Search for the cell housing the specified text and yield its [x, y] center coordinate. 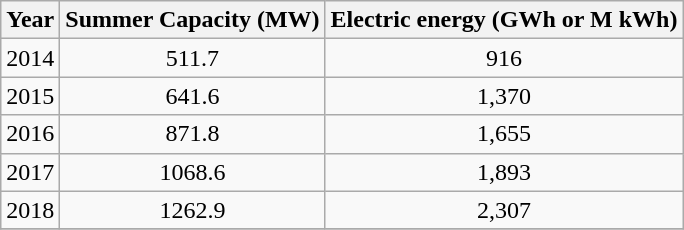
511.7 [192, 58]
2017 [30, 172]
2,307 [504, 210]
1262.9 [192, 210]
871.8 [192, 134]
1,893 [504, 172]
2014 [30, 58]
1,370 [504, 96]
1,655 [504, 134]
2015 [30, 96]
641.6 [192, 96]
Summer Capacity (MW) [192, 20]
2016 [30, 134]
Year [30, 20]
Electric energy (GWh or M kWh) [504, 20]
1068.6 [192, 172]
916 [504, 58]
2018 [30, 210]
